Determine the [X, Y] coordinate at the center of the cell enclosing the given text.  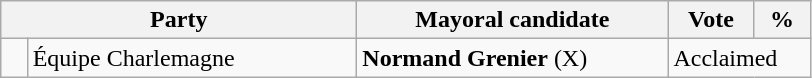
Normand Grenier (X) [512, 58]
% [782, 20]
Vote [711, 20]
Acclaimed [739, 58]
Équipe Charlemagne [192, 58]
Party [179, 20]
Mayoral candidate [512, 20]
